Return the [X, Y] coordinate for the center point of the cell that contains the specified text.  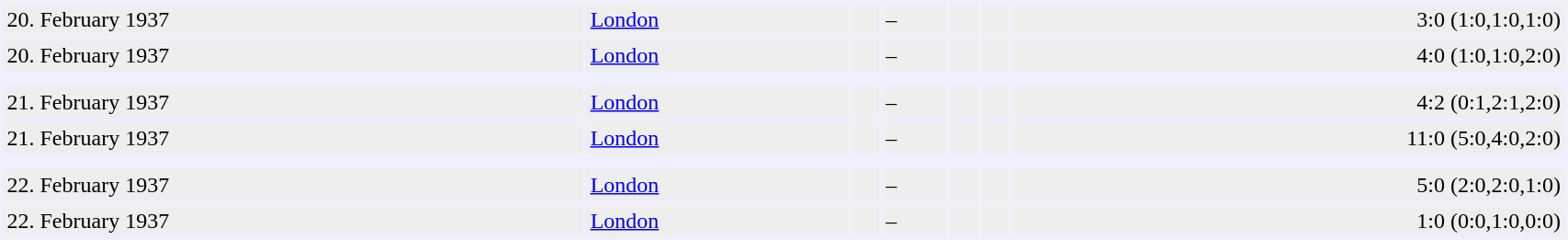
4:2 (0:1,2:1,2:0) [1288, 102]
3:0 (1:0,1:0,1:0) [1288, 19]
4:0 (1:0,1:0,2:0) [1288, 55]
1:0 (0:0,1:0,0:0) [1288, 221]
11:0 (5:0,4:0,2:0) [1288, 138]
5:0 (2:0,2:0,1:0) [1288, 185]
